Output the (x, y) coordinate of the center of the cell containing the given text.  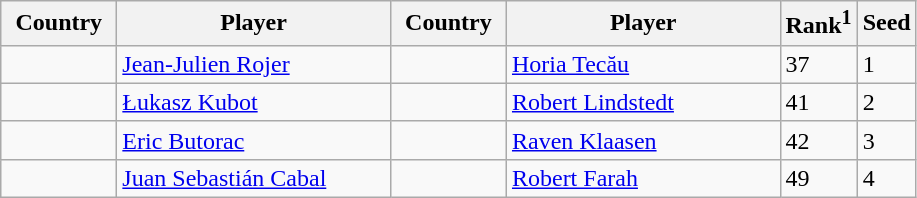
3 (886, 140)
Robert Farah (643, 178)
4 (886, 178)
Seed (886, 24)
Rank1 (818, 24)
Juan Sebastián Cabal (254, 178)
1 (886, 64)
Raven Klaasen (643, 140)
Robert Lindstedt (643, 102)
2 (886, 102)
37 (818, 64)
49 (818, 178)
Eric Butorac (254, 140)
Jean-Julien Rojer (254, 64)
Łukasz Kubot (254, 102)
Horia Tecău (643, 64)
41 (818, 102)
42 (818, 140)
